Identify which cell holds the provided text, then report its [x, y] central coordinate. 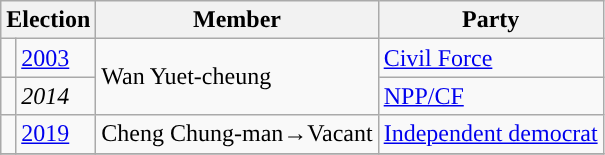
NPP/CF [490, 96]
Member [237, 20]
Independent democrat [490, 134]
2014 [56, 96]
Wan Yuet-cheung [237, 77]
2019 [56, 134]
Party [490, 20]
Election [48, 20]
2003 [56, 58]
Civil Force [490, 58]
Cheng Chung-man→Vacant [237, 134]
